Search for the cell housing the specified text and yield its (X, Y) center coordinate. 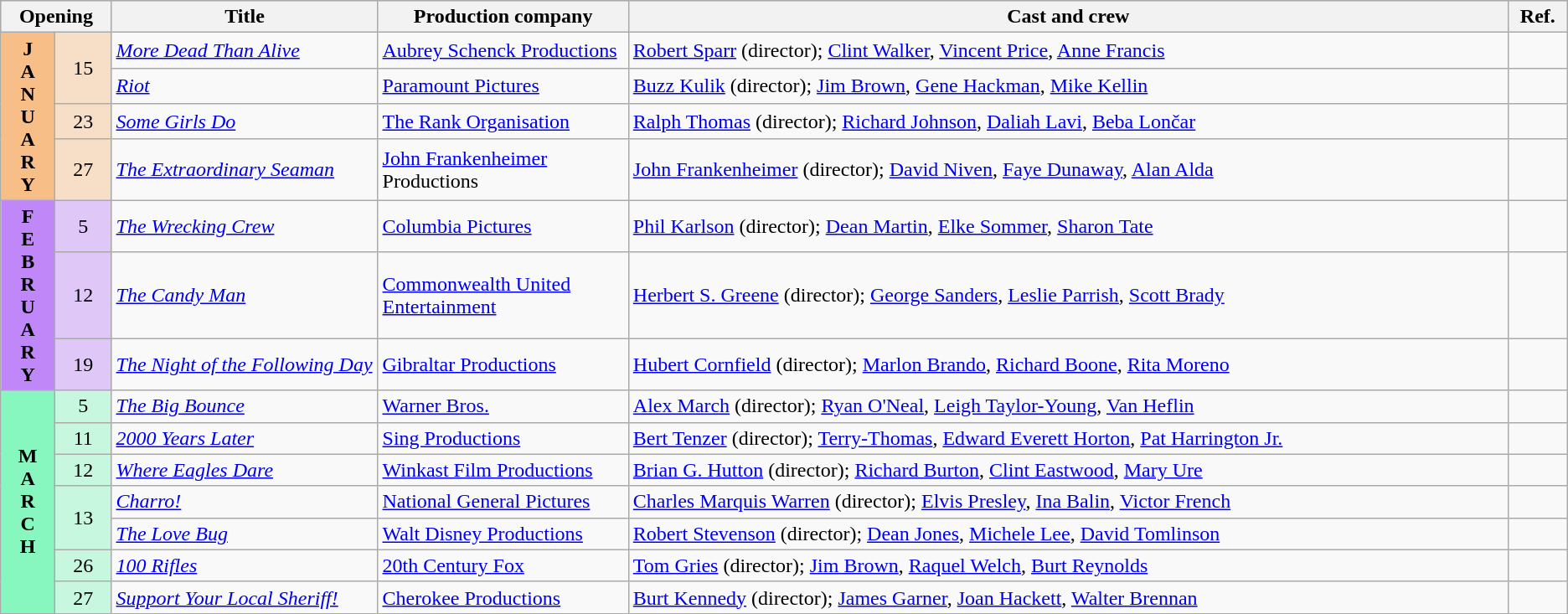
Warner Bros. (503, 406)
19 (84, 365)
Buzz Kulik (director); Jim Brown, Gene Hackman, Mike Kellin (1068, 85)
Herbert S. Greene (director); George Sanders, Leslie Parrish, Scott Brady (1068, 295)
Bert Tenzer (director); Terry-Thomas, Edward Everett Horton, Pat Harrington Jr. (1068, 438)
26 (84, 565)
13 (84, 518)
JANUARY (28, 116)
Support Your Local Sheriff! (245, 597)
Paramount Pictures (503, 85)
Ralph Thomas (director); Richard Johnson, Daliah Lavi, Beba Lončar (1068, 121)
The Wrecking Crew (245, 226)
Production company (503, 17)
More Dead Than Alive (245, 50)
Title (245, 17)
Opening (56, 17)
Commonwealth United Entertainment (503, 295)
The Big Bounce (245, 406)
Riot (245, 85)
Cherokee Productions (503, 597)
John Frankenheimer (director); David Niven, Faye Dunaway, Alan Alda (1068, 169)
100 Rifles (245, 565)
2000 Years Later (245, 438)
Ref. (1538, 17)
15 (84, 69)
Some Girls Do (245, 121)
Alex March (director); Ryan O'Neal, Leigh Taylor-Young, Van Heflin (1068, 406)
The Night of the Following Day (245, 365)
The Candy Man (245, 295)
The Love Bug (245, 534)
23 (84, 121)
Robert Sparr (director); Clint Walker, Vincent Price, Anne Francis (1068, 50)
Charles Marquis Warren (director); Elvis Presley, Ina Balin, Victor French (1068, 502)
Burt Kennedy (director); James Garner, Joan Hackett, Walter Brennan (1068, 597)
FEBRUARY (28, 295)
Walt Disney Productions (503, 534)
The Extraordinary Seaman (245, 169)
Robert Stevenson (director); Dean Jones, Michele Lee, David Tomlinson (1068, 534)
The Rank Organisation (503, 121)
National General Pictures (503, 502)
Gibraltar Productions (503, 365)
Sing Productions (503, 438)
MARCH (28, 502)
Where Eagles Dare (245, 470)
Aubrey Schenck Productions (503, 50)
Phil Karlson (director); Dean Martin, Elke Sommer, Sharon Tate (1068, 226)
Winkast Film Productions (503, 470)
Tom Gries (director); Jim Brown, Raquel Welch, Burt Reynolds (1068, 565)
Charro! (245, 502)
20th Century Fox (503, 565)
John Frankenheimer Productions (503, 169)
Hubert Cornfield (director); Marlon Brando, Richard Boone, Rita Moreno (1068, 365)
Columbia Pictures (503, 226)
Cast and crew (1068, 17)
Brian G. Hutton (director); Richard Burton, Clint Eastwood, Mary Ure (1068, 470)
11 (84, 438)
